Return (X, Y) of the center of cell containing provided text 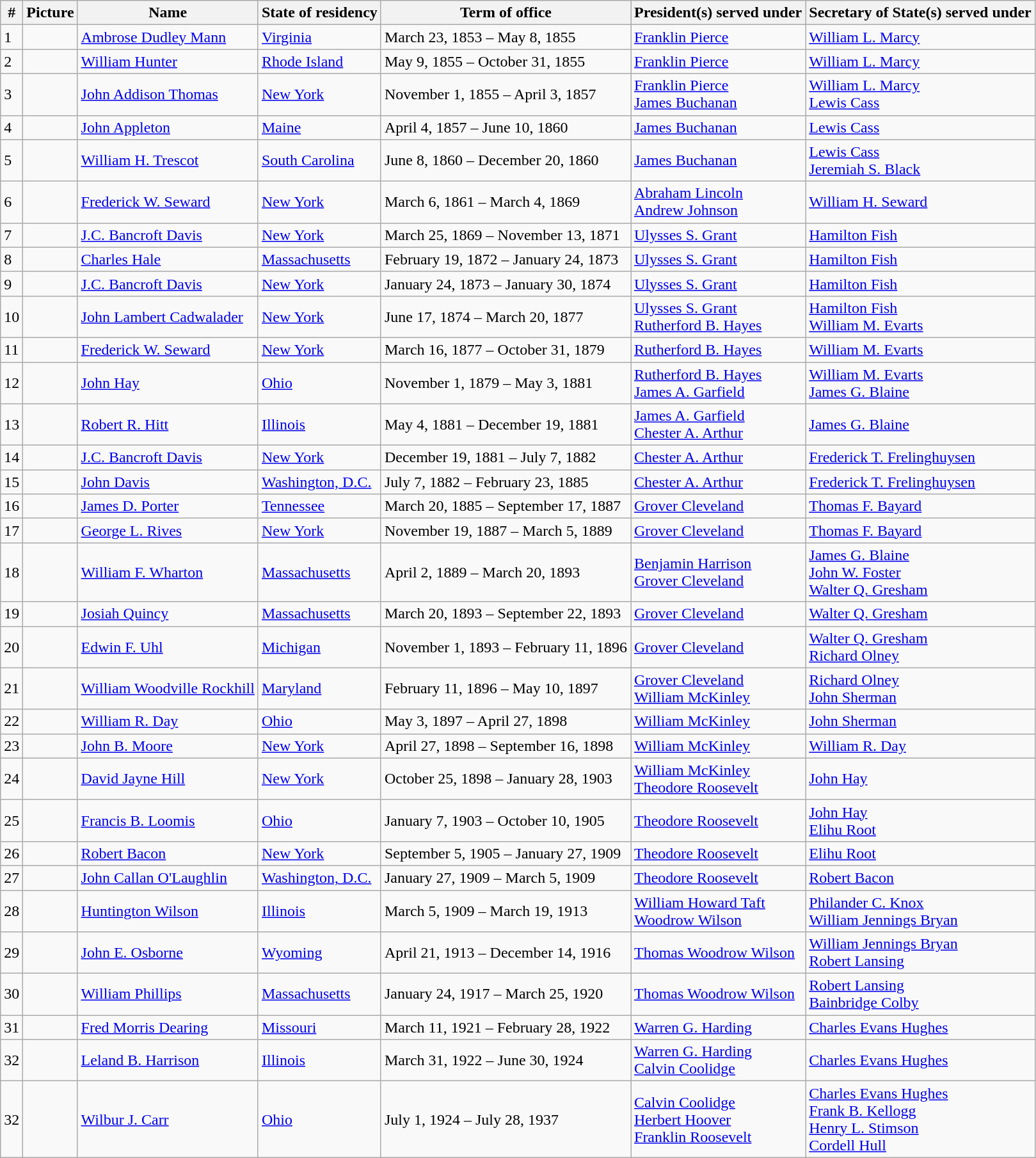
Lewis CassJeremiah S. Black (920, 160)
7 (12, 235)
6 (12, 202)
William H. Seward (920, 202)
John E. Osborne (168, 953)
11 (12, 350)
William L. MarcyLewis Cass (920, 95)
Maine (319, 127)
William Howard TaftWoodrow Wilson (718, 910)
February 11, 1896 – May 10, 1897 (506, 689)
Name (168, 13)
Michigan (319, 647)
William Phillips (168, 995)
24 (12, 778)
March 11, 1921 – February 28, 1922 (506, 1027)
Charles Hale (168, 259)
30 (12, 995)
November 1, 1879 – May 3, 1881 (506, 383)
April 27, 1898 – September 16, 1898 (506, 746)
Fred Morris Dearing (168, 1027)
10 (12, 316)
March 23, 1853 – May 8, 1855 (506, 37)
December 19, 1881 – July 7, 1882 (506, 458)
March 31, 1922 – June 30, 1924 (506, 1060)
Calvin CoolidgeHerbert HooverFranklin Roosevelt (718, 1119)
Secretary of State(s) served under (920, 13)
William M. EvartsJames G. Blaine (920, 383)
March 5, 1909 – March 19, 1913 (506, 910)
January 7, 1903 – October 10, 1905 (506, 821)
19 (12, 614)
President(s) served under (718, 13)
5 (12, 160)
January 24, 1917 – March 25, 1920 (506, 995)
July 1, 1924 – July 28, 1937 (506, 1119)
4 (12, 127)
June 17, 1874 – March 20, 1877 (506, 316)
March 20, 1885 – September 17, 1887 (506, 506)
Abraham LincolnAndrew Johnson (718, 202)
Elihu Root (920, 853)
October 25, 1898 – January 28, 1903 (506, 778)
27 (12, 878)
Wilbur J. Carr (168, 1119)
Grover ClevelandWilliam McKinley (718, 689)
September 5, 1905 – January 27, 1909 (506, 853)
Wyoming (319, 953)
Richard OlneyJohn Sherman (920, 689)
Ulysses S. GrantRutherford B. Hayes (718, 316)
William Hunter (168, 61)
May 9, 1855 – October 31, 1855 (506, 61)
31 (12, 1027)
12 (12, 383)
9 (12, 284)
Benjamin HarrisonGrover Cleveland (718, 572)
John Addison Thomas (168, 95)
Missouri (319, 1027)
17 (12, 531)
8 (12, 259)
January 24, 1873 – January 30, 1874 (506, 284)
Rhode Island (319, 61)
March 25, 1869 – November 13, 1871 (506, 235)
Term of office (506, 13)
Lewis Cass (920, 127)
James G. Blaine (920, 425)
Leland B. Harrison (168, 1060)
Franklin PierceJames Buchanan (718, 95)
15 (12, 482)
March 20, 1893 – September 22, 1893 (506, 614)
Robert R. Hitt (168, 425)
John HayElihu Root (920, 821)
James D. Porter (168, 506)
William F. Wharton (168, 572)
David Jayne Hill (168, 778)
25 (12, 821)
John Davis (168, 482)
May 3, 1897 – April 27, 1898 (506, 721)
20 (12, 647)
Edwin F. Uhl (168, 647)
Rutherford B. Hayes (718, 350)
Walter Q. GreshamRichard Olney (920, 647)
South Carolina (319, 160)
November 1, 1893 – February 11, 1896 (506, 647)
John B. Moore (168, 746)
John Lambert Cadwalader (168, 316)
April 21, 1913 – December 14, 1916 (506, 953)
29 (12, 953)
William Woodville Rockhill (168, 689)
George L. Rives (168, 531)
2 (12, 61)
April 2, 1889 – March 20, 1893 (506, 572)
Josiah Quincy (168, 614)
William H. Trescot (168, 160)
James A. GarfieldChester A. Arthur (718, 425)
William Jennings BryanRobert Lansing (920, 953)
Walter Q. Gresham (920, 614)
Hamilton FishWilliam M. Evarts (920, 316)
1 (12, 37)
April 4, 1857 – June 10, 1860 (506, 127)
February 19, 1872 – January 24, 1873 (506, 259)
John Callan O'Laughlin (168, 878)
Warren G. Harding (718, 1027)
November 1, 1855 – April 3, 1857 (506, 95)
Maryland (319, 689)
28 (12, 910)
# (12, 13)
James G. BlaineJohn W. FosterWalter Q. Gresham (920, 572)
January 27, 1909 – March 5, 1909 (506, 878)
Charles Evans HughesFrank B. KelloggHenry L. StimsonCordell Hull (920, 1119)
John Sherman (920, 721)
Rutherford B. HayesJames A. Garfield (718, 383)
July 7, 1882 – February 23, 1885 (506, 482)
Ambrose Dudley Mann (168, 37)
State of residency (319, 13)
Robert LansingBainbridge Colby (920, 995)
Philander C. KnoxWilliam Jennings Bryan (920, 910)
May 4, 1881 – December 19, 1881 (506, 425)
16 (12, 506)
18 (12, 572)
Warren G. HardingCalvin Coolidge (718, 1060)
William McKinleyTheodore Roosevelt (718, 778)
22 (12, 721)
Huntington Wilson (168, 910)
March 6, 1861 – March 4, 1869 (506, 202)
William M. Evarts (920, 350)
21 (12, 689)
November 19, 1887 – March 5, 1889 (506, 531)
June 8, 1860 – December 20, 1860 (506, 160)
Francis B. Loomis (168, 821)
3 (12, 95)
23 (12, 746)
26 (12, 853)
14 (12, 458)
Virginia (319, 37)
John Appleton (168, 127)
13 (12, 425)
Tennessee (319, 506)
March 16, 1877 – October 31, 1879 (506, 350)
Picture (50, 13)
